Return the [X, Y] coordinate for the center point of the cell that contains the specified text.  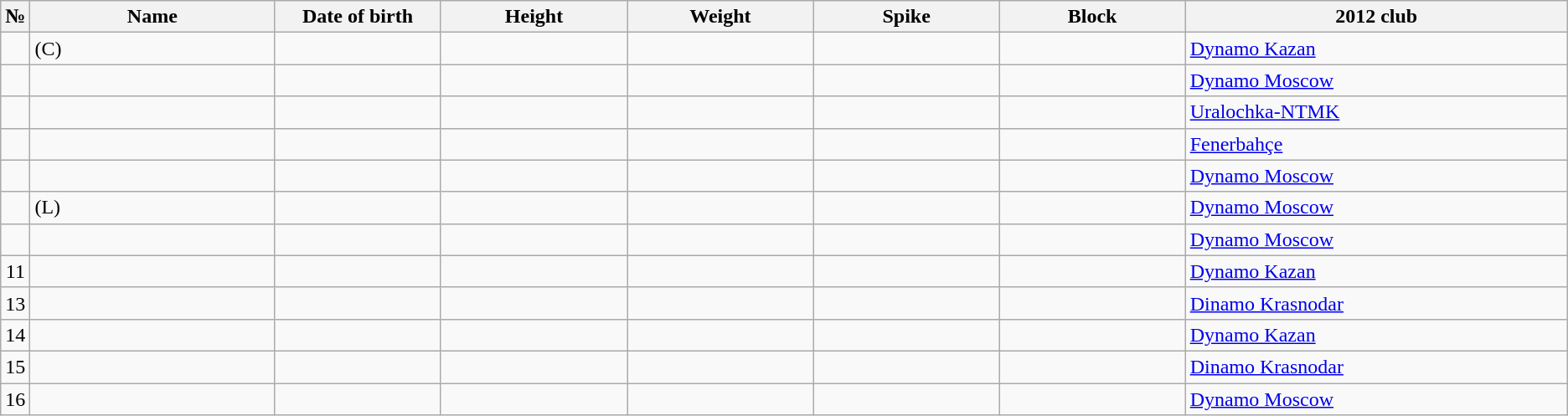
№ [15, 17]
15 [15, 367]
Uralochka-NTMK [1376, 112]
Block [1092, 17]
Height [534, 17]
Fenerbahçe [1376, 144]
(L) [152, 208]
Weight [720, 17]
16 [15, 399]
14 [15, 335]
11 [15, 271]
(C) [152, 49]
Spike [906, 17]
Date of birth [358, 17]
Name [152, 17]
13 [15, 303]
2012 club [1376, 17]
